Pinpoint the cell where the given text exists, returning its [X, Y] midpoint coordinate. 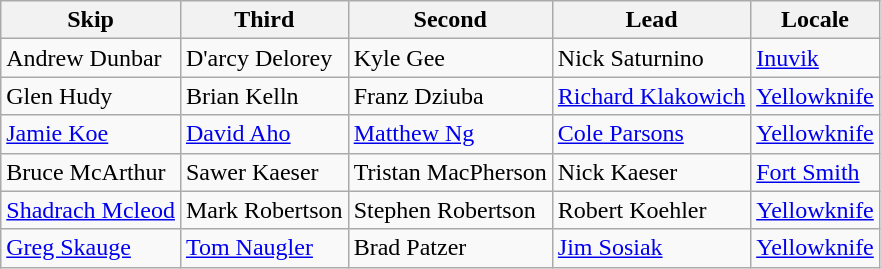
Sawer Kaeser [264, 172]
Bruce McArthur [91, 172]
Franz Dziuba [450, 96]
Fort Smith [816, 172]
Glen Hudy [91, 96]
Inuvik [816, 58]
Brian Kelln [264, 96]
D'arcy Delorey [264, 58]
Stephen Robertson [450, 210]
Jim Sosiak [651, 248]
Richard Klakowich [651, 96]
Robert Koehler [651, 210]
Tom Naugler [264, 248]
Locale [816, 20]
Brad Patzer [450, 248]
Third [264, 20]
David Aho [264, 134]
Andrew Dunbar [91, 58]
Nick Saturnino [651, 58]
Nick Kaeser [651, 172]
Kyle Gee [450, 58]
Greg Skauge [91, 248]
Shadrach Mcleod [91, 210]
Skip [91, 20]
Second [450, 20]
Tristan MacPherson [450, 172]
Matthew Ng [450, 134]
Jamie Koe [91, 134]
Cole Parsons [651, 134]
Lead [651, 20]
Mark Robertson [264, 210]
